Find where the given text appears and provide that cell's center as (x, y) coordinate. 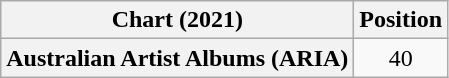
Position (401, 20)
40 (401, 58)
Australian Artist Albums (ARIA) (178, 58)
Chart (2021) (178, 20)
